Capture the cell that displays the provided text and extract its (X, Y) central coordinate. 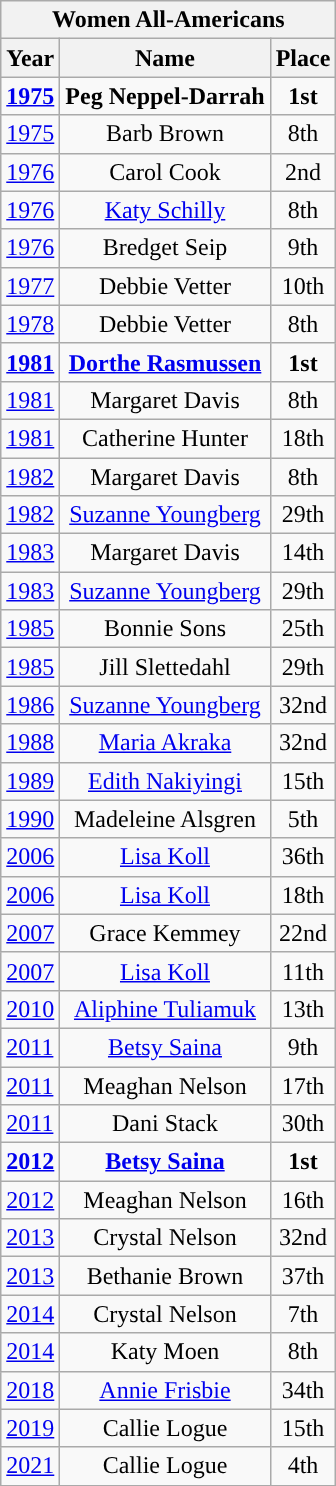
36th (303, 857)
Bethanie Brown (165, 1276)
Dani Stack (165, 1124)
Peg Neppel-Darrah (165, 96)
Madeleine Alsgren (165, 819)
Carol Cook (165, 172)
4th (303, 1466)
1986 (30, 705)
Katy Schilly (165, 210)
Place (303, 58)
25th (303, 629)
2019 (30, 1428)
1989 (30, 781)
1988 (30, 743)
1990 (30, 819)
30th (303, 1124)
Edith Nakiyingi (165, 781)
1978 (30, 324)
17th (303, 1085)
Bredget Seip (165, 248)
2018 (30, 1390)
Dorthe Rasmussen (165, 362)
Annie Frisbie (165, 1390)
16th (303, 1200)
22nd (303, 933)
Year (30, 58)
1977 (30, 286)
7th (303, 1314)
Catherine Hunter (165, 438)
Katy Moen (165, 1352)
Grace Kemmey (165, 933)
37th (303, 1276)
5th (303, 819)
Aliphine Tuliamuk (165, 1009)
Women All-Americans (168, 20)
13th (303, 1009)
14th (303, 553)
10th (303, 286)
2021 (30, 1466)
Jill Slettedahl (165, 667)
2010 (30, 1009)
Name (165, 58)
Maria Akraka (165, 743)
Bonnie Sons (165, 629)
11th (303, 971)
Barb Brown (165, 134)
2nd (303, 172)
34th (303, 1390)
